Identify which cell holds the provided text, then report its (X, Y) central coordinate. 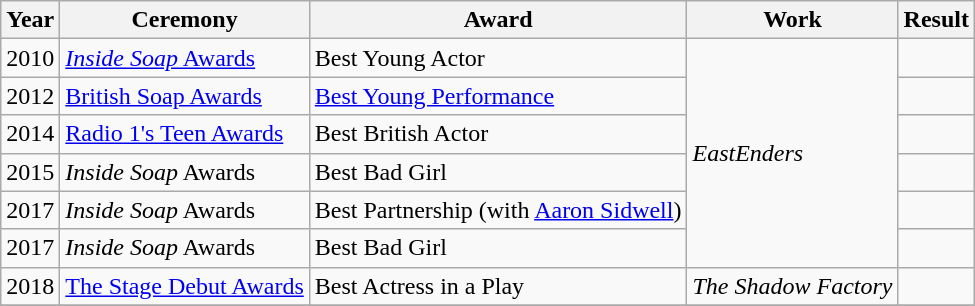
Work (792, 20)
The Stage Debut Awards (184, 286)
Award (498, 20)
Radio 1's Teen Awards (184, 134)
2010 (30, 58)
Result (936, 20)
Year (30, 20)
2018 (30, 286)
Best British Actor (498, 134)
2012 (30, 96)
Best Young Performance (498, 96)
Best Partnership (with Aaron Sidwell) (498, 210)
Best Actress in a Play (498, 286)
British Soap Awards (184, 96)
2014 (30, 134)
Ceremony (184, 20)
2015 (30, 172)
EastEnders (792, 153)
The Shadow Factory (792, 286)
Best Young Actor (498, 58)
